Determine the [X, Y] coordinate at the center of the cell enclosing the given text.  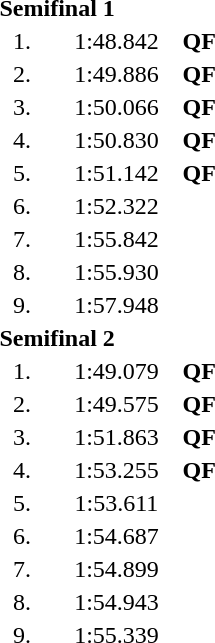
1:49.079 [116, 371]
1:53.611 [116, 503]
1:55.930 [116, 272]
1:54.943 [116, 602]
1:48.842 [116, 41]
1:55.842 [116, 239]
1:53.255 [116, 470]
1:51.863 [116, 437]
1:50.830 [116, 140]
1:54.687 [116, 536]
1:52.322 [116, 206]
1:50.066 [116, 107]
1:51.142 [116, 173]
1:49.575 [116, 404]
1:49.886 [116, 74]
1:57.948 [116, 305]
1:54.899 [116, 569]
